Search for the cell housing the specified text and yield its (x, y) center coordinate. 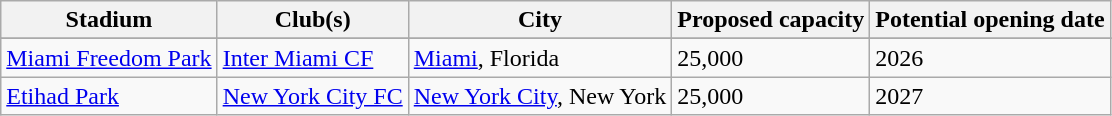
2026 (990, 58)
Miami Freedom Park (109, 58)
New York City FC (312, 96)
2027 (990, 96)
City (540, 20)
Potential opening date (990, 20)
Inter Miami CF (312, 58)
Miami, Florida (540, 58)
Proposed capacity (771, 20)
Stadium (109, 20)
New York City, New York (540, 96)
Club(s) (312, 20)
Etihad Park (109, 96)
